Return (X, Y) of the center of cell containing provided text 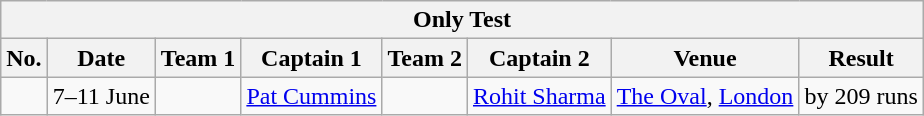
Team 1 (198, 58)
Rohit Sharma (539, 96)
Venue (705, 58)
by 209 runs (861, 96)
Captain 1 (312, 58)
Only Test (462, 20)
Result (861, 58)
7–11 June (101, 96)
Team 2 (425, 58)
Captain 2 (539, 58)
No. (24, 58)
The Oval, London (705, 96)
Pat Cummins (312, 96)
Date (101, 58)
